Return the (x, y) coordinate for the center point of the cell that contains the specified text.  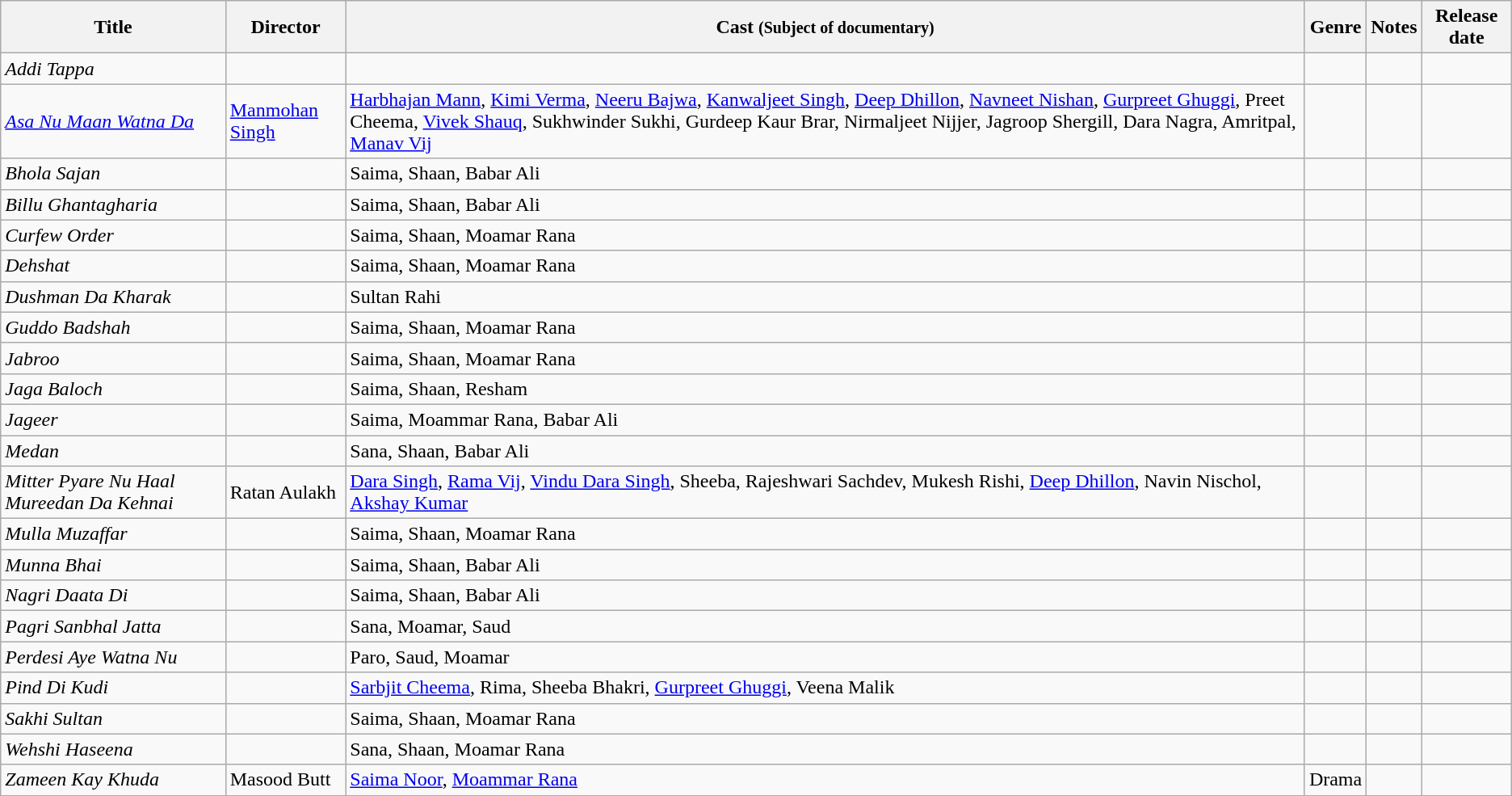
Asa Nu Maan Watna Da (113, 121)
Sana, Shaan, Babar Ali (825, 450)
Sana, Moamar, Saud (825, 626)
Sultan Rahi (825, 297)
Drama (1335, 780)
Jabroo (113, 358)
Pind Di Kudi (113, 688)
Manmohan Singh (286, 121)
Jaga Baloch (113, 389)
Saima, Shaan, Resham (825, 389)
Notes (1394, 27)
Addi Tappa (113, 69)
Pagri Sanbhal Jatta (113, 626)
Ratan Aulakh (286, 493)
Billu Ghantagharia (113, 204)
Medan (113, 450)
Director (286, 27)
Title (113, 27)
Guddo Badshah (113, 327)
Zameen Kay Khuda (113, 780)
Sarbjit Cheema, Rima, Sheeba Bhakri, Gurpreet Ghuggi, Veena Malik (825, 688)
Sakhi Sultan (113, 718)
Perdesi Aye Watna Nu (113, 657)
Masood Butt (286, 780)
Dushman Da Kharak (113, 297)
Nagri Daata Di (113, 596)
Munna Bhai (113, 565)
Mitter Pyare Nu Haal Mureedan Da Kehnai (113, 493)
Dara Singh, Rama Vij, Vindu Dara Singh, Sheeba, Rajeshwari Sachdev, Mukesh Rishi, Deep Dhillon, Navin Nischol, Akshay Kumar (825, 493)
Mulla Muzaffar (113, 534)
Cast (Subject of documentary) (825, 27)
Genre (1335, 27)
Jageer (113, 419)
Bhola Sajan (113, 174)
Wehshi Haseena (113, 749)
Sana, Shaan, Moamar Rana (825, 749)
Release date (1467, 27)
Saima Noor, Moammar Rana (825, 780)
Saima, Moammar Rana, Babar Ali (825, 419)
Dehshat (113, 266)
Curfew Order (113, 235)
Paro, Saud, Moamar (825, 657)
